Determine the (x, y) coordinate at the center of the cell enclosing the given text.  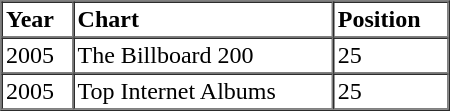
Chart (203, 20)
The Billboard 200 (203, 56)
Position (390, 20)
Top Internet Albums (203, 92)
Year (38, 20)
